Pinpoint the cell where the given text exists, returning its [x, y] midpoint coordinate. 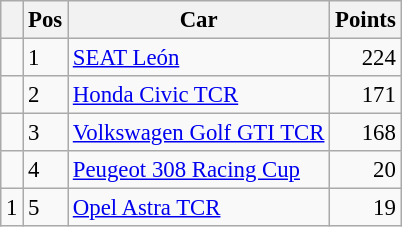
5 [46, 208]
Volkswagen Golf GTI TCR [199, 133]
4 [46, 170]
Pos [46, 20]
3 [46, 133]
Points [366, 20]
Car [199, 20]
20 [366, 170]
19 [366, 208]
SEAT León [199, 58]
Honda Civic TCR [199, 95]
171 [366, 95]
224 [366, 58]
168 [366, 133]
Peugeot 308 Racing Cup [199, 170]
2 [46, 95]
Opel Astra TCR [199, 208]
